Return the [x, y] coordinate for the center point of the cell that contains the specified text.  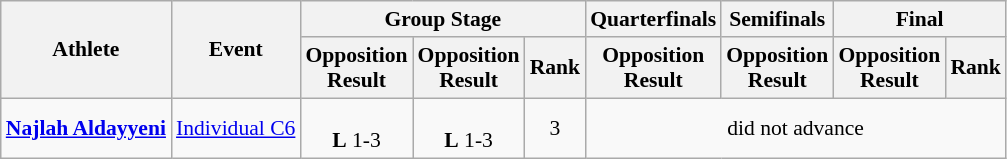
Final [920, 19]
Event [236, 50]
Individual C6 [236, 128]
Group Stage [442, 19]
Semifinals [777, 19]
did not advance [796, 128]
3 [556, 128]
Najlah Aldayyeni [86, 128]
Athlete [86, 50]
Quarterfinals [653, 19]
